Pinpoint the cell where the given text exists, returning its [x, y] midpoint coordinate. 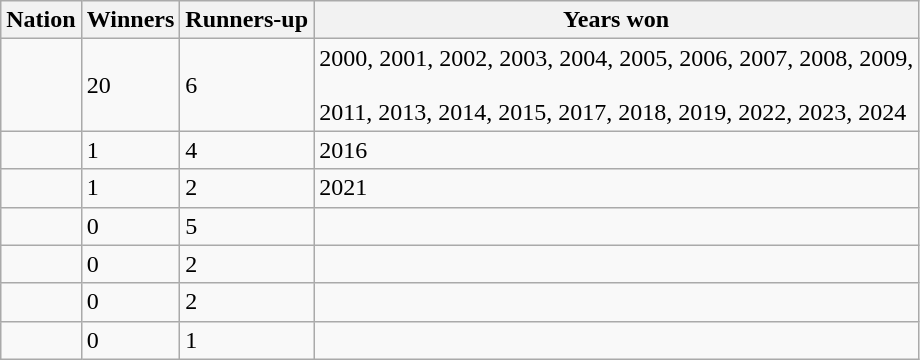
Runners-up [247, 20]
Nation [41, 20]
4 [247, 150]
5 [247, 226]
Winners [130, 20]
Years won [616, 20]
20 [130, 85]
2016 [616, 150]
2000, 2001, 2002, 2003, 2004, 2005, 2006, 2007, 2008, 2009,2011, 2013, 2014, 2015, 2017, 2018, 2019, 2022, 2023, 2024 [616, 85]
6 [247, 85]
2021 [616, 188]
